Output the (X, Y) coordinate of the center of the cell containing the given text.  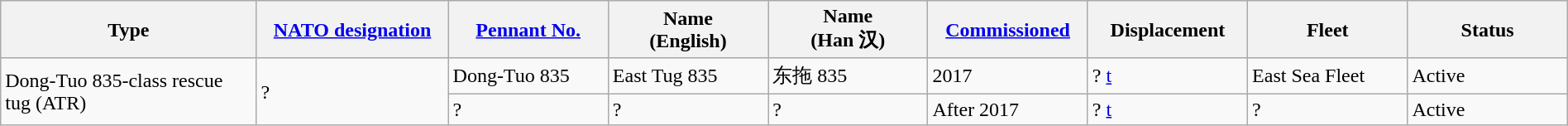
2017 (1007, 76)
East Tug 835 (688, 76)
东拖 835 (849, 76)
Type (129, 30)
Name(Han 汉) (849, 30)
Dong-Tuo 835 (528, 76)
East Sea Fleet (1328, 76)
Dong-Tuo 835-class rescue tug (ATR) (129, 91)
Fleet (1328, 30)
Displacement (1168, 30)
Status (1487, 30)
Pennant No. (528, 30)
After 2017 (1007, 109)
Name(English) (688, 30)
Commissioned (1007, 30)
NATO designation (352, 30)
